Output the [x, y] coordinate of the center of the cell containing the given text.  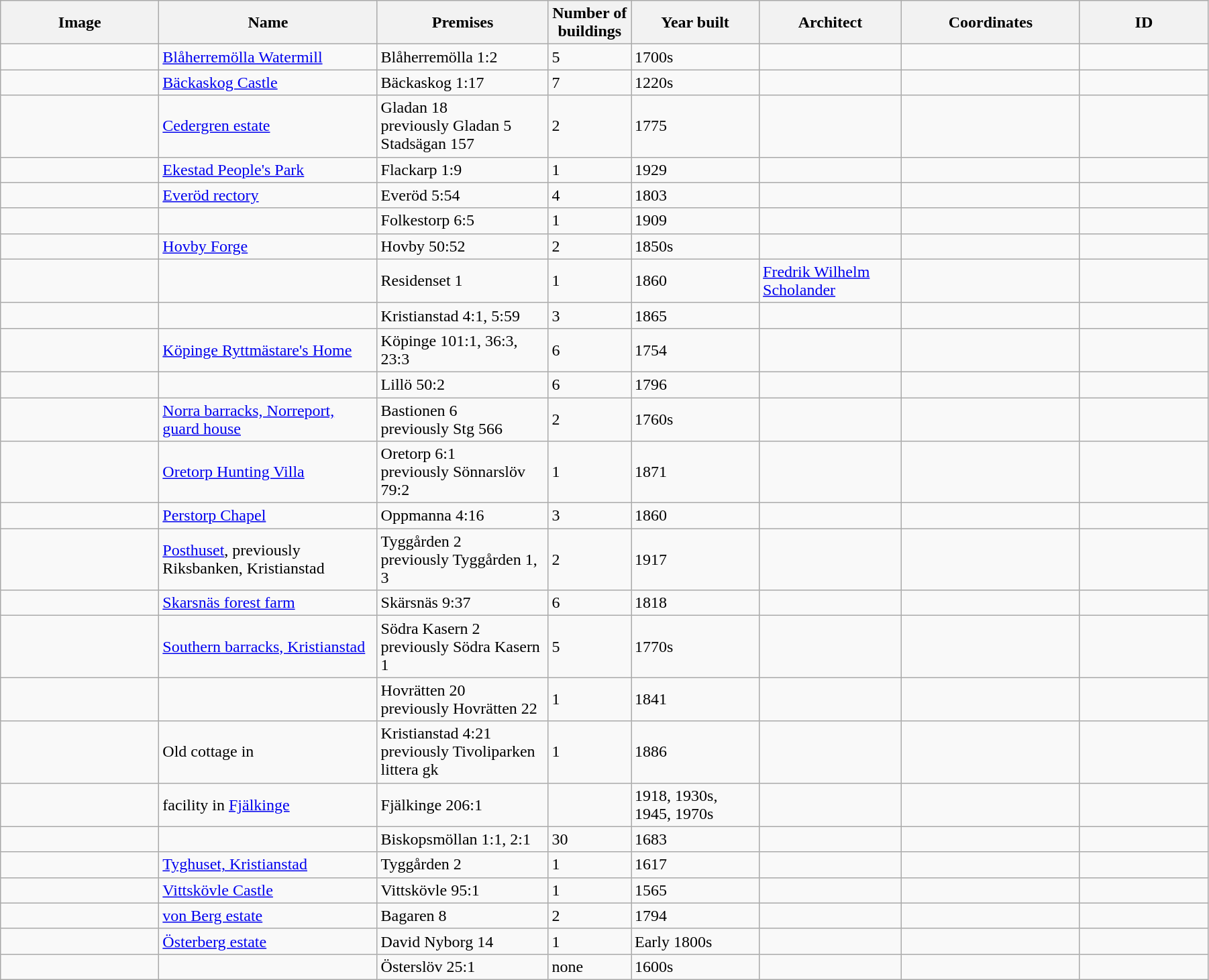
Oppmanna 4:16 [463, 516]
Köpinge 101:1, 36:3, 23:3 [463, 350]
Premises [463, 23]
Bäckaskog 1:17 [463, 83]
Hovrätten 20previously Hovrätten 22 [463, 699]
Tyghuset, Kristianstad [268, 865]
Tyggården 2 [463, 865]
Österberg estate [268, 941]
1917 [695, 559]
Residenset 1 [463, 280]
Everöd 5:54 [463, 195]
1683 [695, 839]
Skärsnäs 9:37 [463, 603]
1617 [695, 865]
1909 [695, 221]
1850s [695, 246]
ID [1143, 23]
Gladan 18previously Gladan 5Stadsägan 157 [463, 126]
Architect [831, 23]
Köpinge Ryttmästare's Home [268, 350]
von Berg estate [268, 916]
Fredrik Wilhelm Scholander [831, 280]
Everöd rectory [268, 195]
Posthuset, previously Riksbanken, Kristianstad [268, 559]
Hovby Forge [268, 246]
1760s [695, 419]
1796 [695, 384]
1770s [695, 647]
Norra barracks, Norreport, guard house [268, 419]
7 [590, 83]
Southern barracks, Kristianstad [268, 647]
Biskopsmöllan 1:1, 2:1 [463, 839]
David Nyborg 14 [463, 941]
Year built [695, 23]
Number ofbuildings [590, 23]
30 [590, 839]
1886 [695, 752]
1929 [695, 170]
Oretorp Hunting Villa [268, 472]
Kristianstad 4:1, 5:59 [463, 315]
4 [590, 195]
Österslöv 25:1 [463, 967]
Lillö 50:2 [463, 384]
1818 [695, 603]
1918, 1930s, 1945, 1970s [695, 805]
Skarsnäs forest farm [268, 603]
Old cottage in [268, 752]
none [590, 967]
Fjälkinge 206:1 [463, 805]
Perstorp Chapel [268, 516]
Early 1800s [695, 941]
Oretorp 6:1previously Sönnarslöv 79:2 [463, 472]
Hovby 50:52 [463, 246]
1700s [695, 57]
Kristianstad 4:21previously Tivoliparken littera gk [463, 752]
Image [80, 23]
Tyggården 2previously Tyggården 1, 3 [463, 559]
1803 [695, 195]
1865 [695, 315]
1841 [695, 699]
1871 [695, 472]
facility in Fjälkinge [268, 805]
1600s [695, 967]
Blåherremölla Watermill [268, 57]
Vittskövle 95:1 [463, 890]
Folkestorp 6:5 [463, 221]
Södra Kasern 2previously Södra Kasern 1 [463, 647]
1565 [695, 890]
Blåherremölla 1:2 [463, 57]
Cedergren estate [268, 126]
1794 [695, 916]
Bastionen 6previously Stg 566 [463, 419]
Coordinates [990, 23]
Flackarp 1:9 [463, 170]
1754 [695, 350]
Vittskövle Castle [268, 890]
Bagaren 8 [463, 916]
1220s [695, 83]
1775 [695, 126]
Ekestad People's Park [268, 170]
Bäckaskog Castle [268, 83]
Name [268, 23]
